Find where the given text appears and provide that cell's center as [x, y] coordinate. 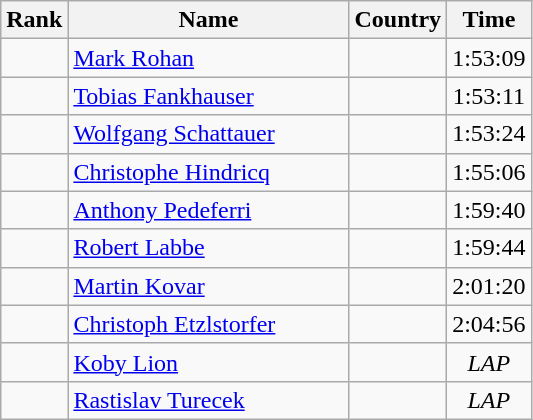
Koby Lion [208, 362]
Name [208, 20]
2:04:56 [489, 324]
Christophe Hindricq [208, 172]
1:53:24 [489, 134]
1:53:09 [489, 58]
1:59:40 [489, 210]
Country [398, 20]
Christoph Etzlstorfer [208, 324]
Anthony Pedeferri [208, 210]
Martin Kovar [208, 286]
1:59:44 [489, 248]
Wolfgang Schattauer [208, 134]
Time [489, 20]
2:01:20 [489, 286]
Tobias Fankhauser [208, 96]
Rank [34, 20]
1:55:06 [489, 172]
Rastislav Turecek [208, 400]
Mark Rohan [208, 58]
1:53:11 [489, 96]
Robert Labbe [208, 248]
